For the text-containing cell, return its midpoint in [X, Y] coordinate format. 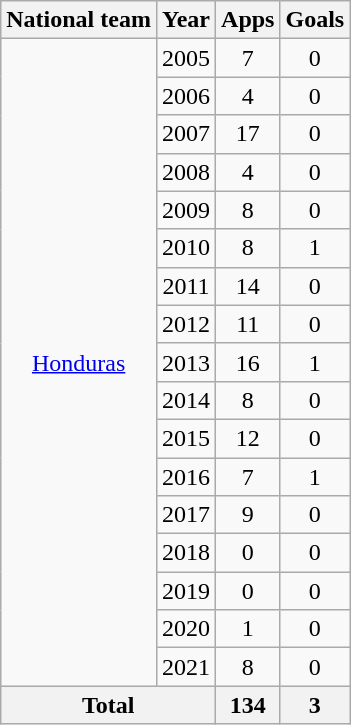
3 [315, 705]
16 [248, 362]
2006 [186, 96]
2007 [186, 134]
12 [248, 438]
9 [248, 515]
2014 [186, 400]
2012 [186, 324]
2013 [186, 362]
11 [248, 324]
Year [186, 20]
2005 [186, 58]
Apps [248, 20]
2015 [186, 438]
2019 [186, 591]
17 [248, 134]
National team [79, 20]
2016 [186, 477]
134 [248, 705]
2008 [186, 172]
2018 [186, 553]
14 [248, 286]
Total [108, 705]
2009 [186, 210]
2021 [186, 667]
2011 [186, 286]
2010 [186, 248]
Honduras [79, 362]
Goals [315, 20]
2017 [186, 515]
2020 [186, 629]
